Return (x, y) of the center of cell containing provided text 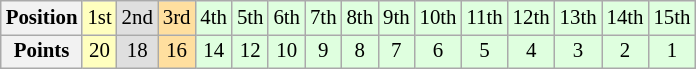
20 (99, 51)
4th (214, 18)
18 (138, 51)
Points (42, 51)
6th (286, 18)
2nd (138, 18)
1 (672, 51)
10 (286, 51)
14 (214, 51)
16 (177, 51)
3rd (177, 18)
13th (578, 18)
14th (626, 18)
9th (396, 18)
6 (438, 51)
1st (99, 18)
4 (532, 51)
11th (484, 18)
5 (484, 51)
8th (360, 18)
15th (672, 18)
8 (360, 51)
10th (438, 18)
12th (532, 18)
2 (626, 51)
9 (324, 51)
7th (324, 18)
12 (250, 51)
3 (578, 51)
Position (42, 18)
5th (250, 18)
7 (396, 51)
